Find where the given text appears and provide that cell's center as [x, y] coordinate. 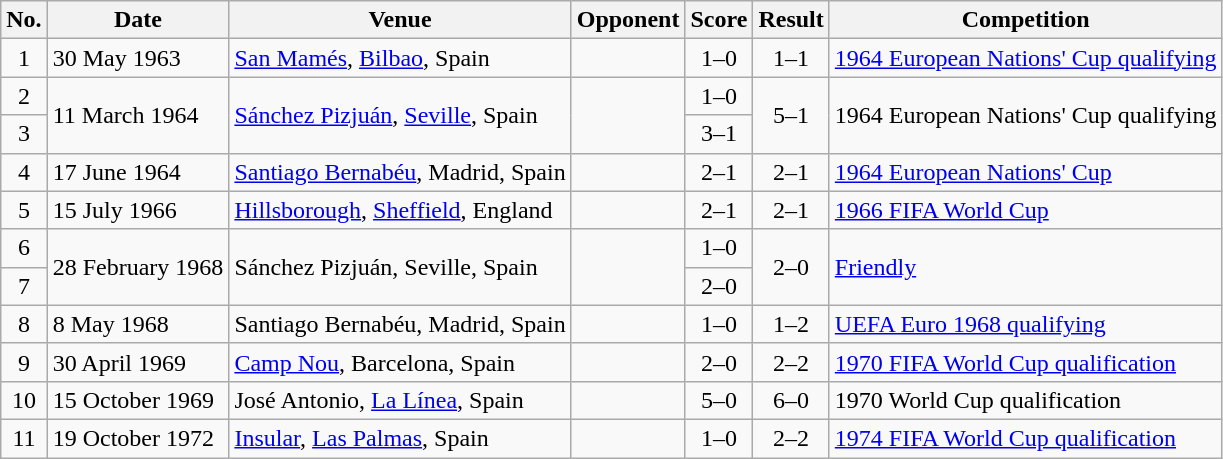
6 [24, 248]
15 October 1969 [138, 400]
11 [24, 438]
1–1 [791, 58]
15 July 1966 [138, 210]
6–0 [791, 400]
Camp Nou, Barcelona, Spain [400, 362]
9 [24, 362]
Friendly [1026, 267]
1970 FIFA World Cup qualification [1026, 362]
1–2 [791, 324]
17 June 1964 [138, 172]
8 [24, 324]
No. [24, 20]
30 May 1963 [138, 58]
1966 FIFA World Cup [1026, 210]
5 [24, 210]
11 March 1964 [138, 115]
UEFA Euro 1968 qualifying [1026, 324]
2 [24, 96]
Opponent [628, 20]
Insular, Las Palmas, Spain [400, 438]
1970 World Cup qualification [1026, 400]
San Mamés, Bilbao, Spain [400, 58]
5–0 [719, 400]
Hillsborough, Sheffield, England [400, 210]
Venue [400, 20]
19 October 1972 [138, 438]
4 [24, 172]
28 February 1968 [138, 267]
Competition [1026, 20]
10 [24, 400]
1974 FIFA World Cup qualification [1026, 438]
3–1 [719, 134]
Result [791, 20]
7 [24, 286]
Date [138, 20]
30 April 1969 [138, 362]
8 May 1968 [138, 324]
José Antonio, La Línea, Spain [400, 400]
3 [24, 134]
1 [24, 58]
1964 European Nations' Cup [1026, 172]
5–1 [791, 115]
Score [719, 20]
